Provide the (X, Y) coordinate of the cell's center where the given text is located.  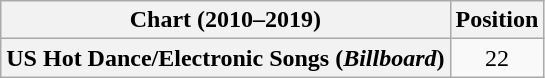
Position (497, 20)
22 (497, 58)
US Hot Dance/Electronic Songs (Billboard) (226, 58)
Chart (2010–2019) (226, 20)
